Capture the cell that displays the provided text and extract its (X, Y) central coordinate. 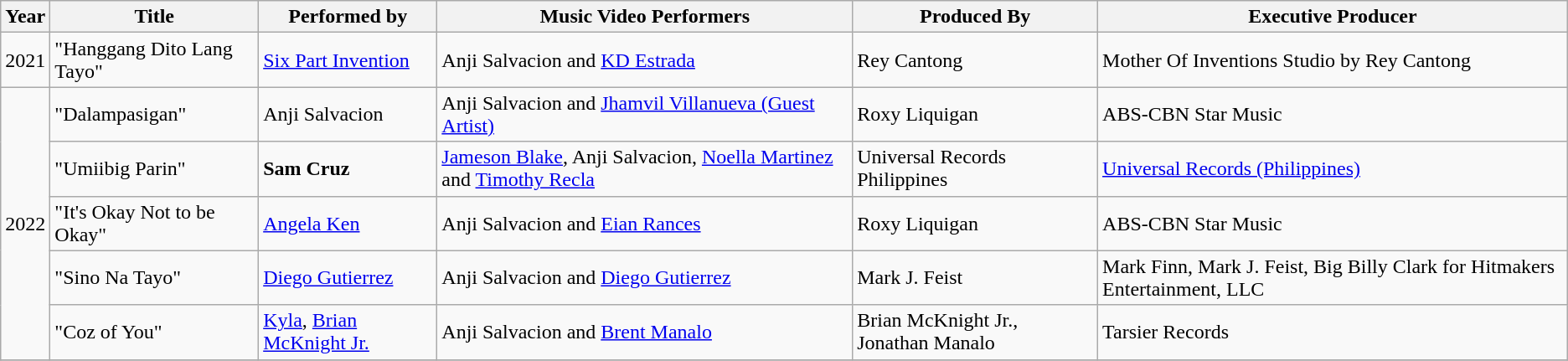
Angela Ken (348, 223)
"Umiibig Parin" (154, 169)
Anji Salvacion and KD Estrada (645, 60)
Anji Salvacion and Eian Rances (645, 223)
Tarsier Records (1333, 332)
Mark Finn, Mark J. Feist, Big Billy Clark for Hitmakers Entertainment, LLC (1333, 278)
"Sino Na Tayo" (154, 278)
Produced By (975, 17)
"Coz of You" (154, 332)
Executive Producer (1333, 17)
Rey Cantong (975, 60)
Year (25, 17)
"It's Okay Not to be Okay" (154, 223)
Mark J. Feist (975, 278)
Diego Gutierrez (348, 278)
Six Part Invention (348, 60)
"Hanggang Dito Lang Tayo" (154, 60)
Anji Salvacion and Brent Manalo (645, 332)
Mother Of Inventions Studio by Rey Cantong (1333, 60)
2021 (25, 60)
Anji Salvacion (348, 114)
2022 (25, 223)
Jameson Blake, Anji Salvacion, Noella Martinez and Timothy Recla (645, 169)
Anji Salvacion and Jhamvil Villanueva (Guest Artist) (645, 114)
Universal Records Philippines (975, 169)
Brian McKnight Jr., Jonathan Manalo (975, 332)
Kyla, Brian McKnight Jr. (348, 332)
Title (154, 17)
Performed by (348, 17)
Music Video Performers (645, 17)
Universal Records (Philippines) (1333, 169)
"Dalampasigan" (154, 114)
Anji Salvacion and Diego Gutierrez (645, 278)
Sam Cruz (348, 169)
